Return the (X, Y) coordinate for the center point of the cell that contains the specified text.  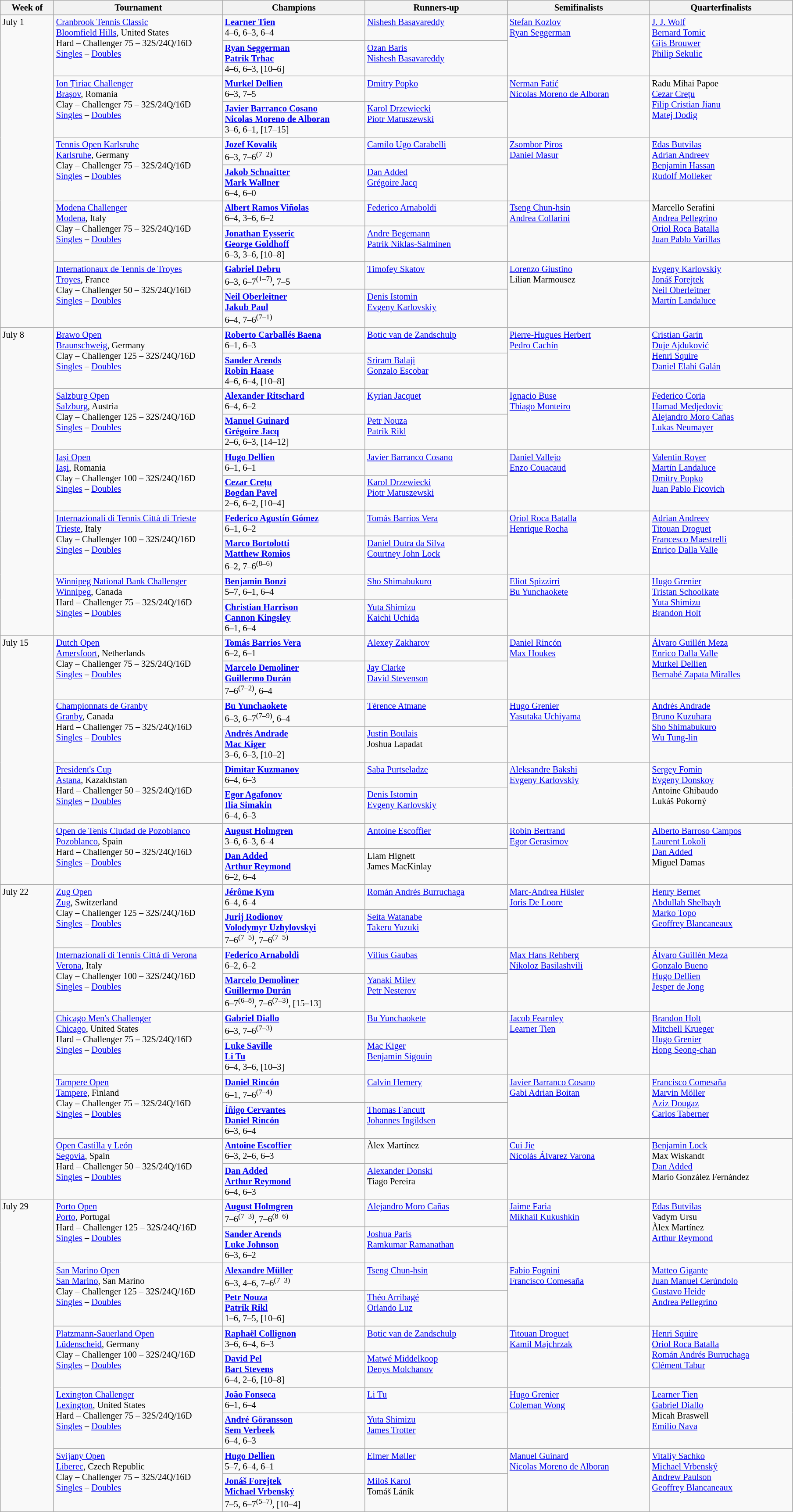
Yanaki Milev Petr Nesterov (436, 992)
Porto OpenPorto, Portugal Hard – Challenger 125 – 32S/24Q/16DSingles – Doubles (139, 1231)
Li Tu (436, 1400)
Edas Butvilas Vadym Ursu Àlex Martínez Arthur Reymond (721, 1231)
Tseng Chun-hsin (436, 1276)
Timofey Skatov (436, 275)
Elmer Møller (436, 1461)
Vitaliy Sachko Michael Vrbenský Andrew Paulson Geoffrey Blancaneaux (721, 1480)
Román Andrés Burruchaga (436, 897)
Nerman Fatić Nicolas Moreno de Alboran (579, 106)
Radu Mihai Papoe Cezar Crețu Filip Cristian Jianu Matej Dodig (721, 106)
David Pel Bart Stevens6–4, 2–6, [10–8] (294, 1369)
Edas Butvilas Adrian Andreev Benjamin Hassan Rudolf Molleker (721, 169)
Javier Barranco Cosano Gabi Adrian Boitan (579, 1106)
Runners-up (436, 7)
Antoine Escoffier (436, 836)
Manuel Guinard Nicolas Moreno de Alboran (579, 1480)
Kyrian Jacquet (436, 401)
Antoine Escoffier6–3, 2–6, 6–3 (294, 1151)
Cezar Crețu Bogdan Pavel2–6, 6–2, [10–4] (294, 493)
Saba Purtseladze (436, 775)
Jay Clarke David Stevenson (436, 680)
Neil Oberleitner Jakub Paul6–4, 7–6(7–1) (294, 309)
July 22 (27, 1042)
Andrés Andrade Bruno Kuzuhara Sho Shimabukuro Wu Tung-lin (721, 731)
Tomás Barrios Vera6–2, 6–1 (294, 648)
Dan Added Arthur Reymond6–2, 6–4 (294, 866)
Federico Arnaboldi6–2, 6–2 (294, 961)
Open de Tenis Ciudad de PozoblancoPozoblanco, Spain Hard – Challenger 50 – 32S/24Q/16DSingles – Doubles (139, 854)
Calvin Hemery (436, 1089)
Camilo Ugo Carabelli (436, 151)
Alejandro Moro Cañas (436, 1213)
Evgeny Karlovskiy Jonáš Forejtek Neil Oberleitner Martín Landaluce (721, 295)
July 1 (27, 171)
Justin Boulais Joshua Lapadat (436, 744)
Ryan Seggerman Patrik Trhac4–6, 6–3, [10–6] (294, 58)
Open Castilla y LeónSegovia, Spain Hard – Challenger 50 – 32S/24Q/16DSingles – Doubles (139, 1169)
Andre Begemann Patrik Niklas-Salminen (436, 244)
Brawo OpenBraunschweig, Germany Clay – Challenger 125 – 32S/24Q/16DSingles – Doubles (139, 358)
Hugo Grenier Coleman Wong (579, 1418)
Jonáš Forejtek Michael Vrbenský7–5, 6–7(5–7), [10–4] (294, 1492)
Championnats de GranbyGranby, Canada Hard – Challenger 75 – 32S/24Q/16DSingles – Doubles (139, 731)
Raphaël Collignon3–6, 6–4, 6–3 (294, 1339)
Christian Harrison Cannon Kingsley6–1, 6–4 (294, 618)
Tampere OpenTampere, Finland Clay – Challenger 75 – 32S/24Q/16DSingles – Doubles (139, 1106)
Week of (27, 7)
Francisco Comesaña Marvin Möller Aziz Dougaz Carlos Taberner (721, 1106)
Albert Ramos Viñolas6–4, 3–6, 6–2 (294, 213)
Jakob Schnaitter Mark Wallner6–4, 6–0 (294, 183)
Federico Coria Hamad Medjedovic Alejandro Moro Cañas Lukas Neumayer (721, 419)
Brandon Holt Mitchell Krueger Hugo Grenier Hong Seong-chan (721, 1043)
Max Hans Rehberg Nikoloz Basilashvili (579, 980)
Sergey Fomin Evgeny Donskoy Antoine Ghibaudo Lukáš Pokorný (721, 793)
Manuel Guinard Grégoire Jacq2–6, 6–3, [14–12] (294, 432)
Daniel Dutra da Silva Courtney John Lock (436, 555)
Pierre-Hugues Herbert Pedro Cachín (579, 358)
Marcelo Demoliner Guillermo Durán7–6(7–2), 6–4 (294, 680)
André Göransson Sem Verbeek6–4, 6–3 (294, 1430)
Marc-Andrea Hüsler Joris De Loore (579, 916)
Vilius Gaubas (436, 961)
Bu Yunchaokete6–3, 6–7(7–9), 6–4 (294, 712)
Alexander Ritschard6–4, 6–2 (294, 401)
Lorenzo Giustino Lilian Marmousez (579, 295)
Théo Arribagé Orlando Luz (436, 1308)
Oriol Roca Batalla Henrique Rocha (579, 542)
Platzmann-Sauerland OpenLüdenscheid, Germany Clay – Challenger 100 – 32S/24Q/16DSingles – Doubles (139, 1356)
Alexandre Müller6–3, 4–6, 7–6(7–3) (294, 1276)
Jérôme Kym6–4, 6–4 (294, 897)
Marco Bortolotti Matthew Romios6–2, 7–6(8–6) (294, 555)
Dan Added Arthur Reymond6–4, 6–3 (294, 1181)
Internationaux de Tennis de TroyesTroyes, France Clay – Challenger 50 – 32S/24Q/16DSingles – Doubles (139, 295)
Semifinalists (579, 7)
Bu Yunchaokete (436, 1025)
Egor Agafonov Ilia Simakin6–4, 6–3 (294, 805)
July 15 (27, 760)
Champions (294, 7)
Alberto Barroso Campos Laurent Lokoli Dan Added Miguel Damas (721, 854)
Tomás Barrios Vera (436, 523)
Álvaro Guillén Meza Enrico Dalla Valle Murkel Dellien Bernabé Zapata Miralles (721, 667)
Marcelo Demoliner Guillermo Durán6–7(6–8), 7–6(7–3), [15–13] (294, 992)
Sho Shimabukuro (436, 587)
Miloš Karol Tomáš Láník (436, 1492)
Zug OpenZug, Switzerland Clay – Challenger 125 – 32S/24Q/16DSingles – Doubles (139, 916)
Sander Arends Robin Haase4–6, 6–4, [10–8] (294, 371)
Adrian Andreev Titouan Droguet Francesco Maestrelli Enrico Dalla Valle (721, 542)
Matteo Gigante Juan Manuel Cerúndolo Gustavo Heide Andrea Pellegrino (721, 1295)
Javier Barranco Cosano (436, 462)
Learner Tien4–6, 6–3, 6–4 (294, 28)
Benjamin Bonzi5–7, 6–1, 6–4 (294, 587)
Hugo Dellien5–7, 6–4, 6–1 (294, 1461)
Seita Watanabe Takeru Yuzuki (436, 929)
Modena ChallengerModena, Italy Clay – Challenger 75 – 32S/24Q/16DSingles – Doubles (139, 231)
Benjamin Lock Max Wiskandt Dan Added Mario González Fernández (721, 1169)
Alexey Zakharov (436, 648)
Federico Arnaboldi (436, 213)
Cui Jie Nicolás Álvarez Varona (579, 1169)
Henri Squire Oriol Roca Batalla Román Andrés Burruchaga Clément Tabur (721, 1356)
Salzburg OpenSalzburg, Austria Clay – Challenger 125 – 32S/24Q/16DSingles – Doubles (139, 419)
Hugo Grenier Tristan Schoolkate Yuta Shimizu Brandon Holt (721, 604)
Eliot Spizzirri Bu Yunchaokete (579, 604)
Daniel Rincón6–1, 7–6(7–4) (294, 1089)
Andrés Andrade Mac Kiger3–6, 6–3, [10–2] (294, 744)
Mac Kiger Benjamin Sigouin (436, 1057)
Petr Nouza Patrik Rikl (436, 432)
Stefan Kozlov Ryan Seggerman (579, 46)
Yuta Shimizu James Trotter (436, 1430)
Íñigo Cervantes Daniel Rincón6–3, 6–4 (294, 1120)
Ignacio Buse Thiago Monteiro (579, 419)
Svijany OpenLiberec, Czech Republic Clay – Challenger 75 – 32S/24Q/16DSingles – Doubles (139, 1480)
Jonathan Eysseric George Goldhoff6–3, 3–6, [10–8] (294, 244)
Roberto Carballés Baena6–1, 6–3 (294, 340)
Yuta Shimizu Kaichi Uchida (436, 618)
Chicago Men's ChallengerChicago, United States Hard – Challenger 75 – 32S/24Q/16DSingles – Doubles (139, 1043)
August Holmgren7–6(7–3), 7–6(8–6) (294, 1213)
Aleksandre Bakshi Evgeny Karlovskiy (579, 793)
Dan Added Grégoire Jacq (436, 183)
Lexington ChallengerLexington, United States Hard – Challenger 75 – 32S/24Q/16DSingles – Doubles (139, 1418)
Iași OpenIași, Romania Clay – Challenger 100 – 32S/24Q/16DSingles – Doubles (139, 480)
Dmitry Popko (436, 89)
Ozan Baris Nishesh Basavareddy (436, 58)
Álvaro Guillén Meza Gonzalo Bueno Hugo Dellien Jesper de Jong (721, 980)
Gabriel Diallo6–3, 7–6(7–3) (294, 1025)
Petr Nouza Patrik Rikl1–6, 7–5, [10–6] (294, 1308)
Hugo Dellien6–1, 6–1 (294, 462)
Ion Țiriac ChallengerBrașov, Romania Clay – Challenger 75 – 32S/24Q/16DSingles – Doubles (139, 106)
Valentin Royer Martín Landaluce Dmitry Popko Juan Pablo Ficovich (721, 480)
Nishesh Basavareddy (436, 28)
President's CupAstana, Kazakhstan Hard – Challenger 50 – 32S/24Q/16DSingles – Doubles (139, 793)
Thomas Fancutt Johannes Ingildsen (436, 1120)
Jozef Kovalík6–3, 7–6(7–2) (294, 151)
Luke Saville Li Tu6–4, 3–6, [10–3] (294, 1057)
Térence Atmane (436, 712)
Winnipeg National Bank ChallengerWinnipeg, Canada Hard – Challenger 75 – 32S/24Q/16DSingles – Doubles (139, 604)
Tournament (139, 7)
Titouan Droguet Kamil Majchrzak (579, 1356)
Alexander Donski Tiago Pereira (436, 1181)
Cristian Garín Duje Ajduković Henri Squire Daniel Elahi Galán (721, 358)
July 29 (27, 1355)
Liam Hignett James MacKinlay (436, 866)
Sriram Balaji Gonzalo Escobar (436, 371)
Dimitar Kuzmanov6–4, 6–3 (294, 775)
August Holmgren3–6, 6–3, 6–4 (294, 836)
Marcello Serafini Andrea Pellegrino Oriol Roca Batalla Juan Pablo Varillas (721, 231)
Jacob Fearnley Learner Tien (579, 1043)
Jaime Faria Mikhail Kukushkin (579, 1231)
Cranbrook Tennis ClassicBloomfield Hills, United States Hard – Challenger 75 – 32S/24Q/16DSingles – Doubles (139, 46)
Fabio Fognini Francisco Comesaña (579, 1295)
San Marino OpenSan Marino, San Marino Clay – Challenger 125 – 32S/24Q/16DSingles – Doubles (139, 1295)
Jurij Rodionov Volodymyr Uzhylovskyi7–6(7–5), 7–6(7–5) (294, 929)
Hugo Grenier Yasutaka Uchiyama (579, 731)
Javier Barranco Cosano Nicolas Moreno de Alboran3–6, 6–1, [17–15] (294, 119)
Sander Arends Luke Johnson6–3, 6–2 (294, 1245)
Àlex Martínez (436, 1151)
Robin Bertrand Egor Gerasimov (579, 854)
Daniel Rincón Max Houkes (579, 667)
Federico Agustín Gómez6–1, 6–2 (294, 523)
Learner Tien Gabriel Diallo Micah Braswell Emilio Nava (721, 1418)
João Fonseca6–1, 6–4 (294, 1400)
Murkel Dellien6–3, 7–5 (294, 89)
Gabriel Debru6–3, 6–7(1–7), 7–5 (294, 275)
July 8 (27, 481)
Internazionali di Tennis Città di VeronaVerona, Italy Clay – Challenger 100 – 32S/24Q/16DSingles – Doubles (139, 980)
Quarterfinalists (721, 7)
Matwé Middelkoop Denys Molchanov (436, 1369)
Henry Bernet Abdullah Shelbayh Marko Topo Geoffrey Blancaneaux (721, 916)
J. J. Wolf Bernard Tomic Gijs Brouwer Philip Sekulic (721, 46)
Tennis Open KarlsruheKarlsruhe, Germany Clay – Challenger 75 – 32S/24Q/16DSingles – Doubles (139, 169)
Daniel Vallejo Enzo Couacaud (579, 480)
Joshua Paris Ramkumar Ramanathan (436, 1245)
Internazionali di Tennis Città di TriesteTrieste, Italy Clay – Challenger 100 – 32S/24Q/16DSingles – Doubles (139, 542)
Dutch OpenAmersfoort, Netherlands Clay – Challenger 75 – 32S/24Q/16DSingles – Doubles (139, 667)
Tseng Chun-hsin Andrea Collarini (579, 231)
Zsombor Piros Daniel Masur (579, 169)
